Scan for the cell matching the given text and deliver its (X, Y) coordinate at center. 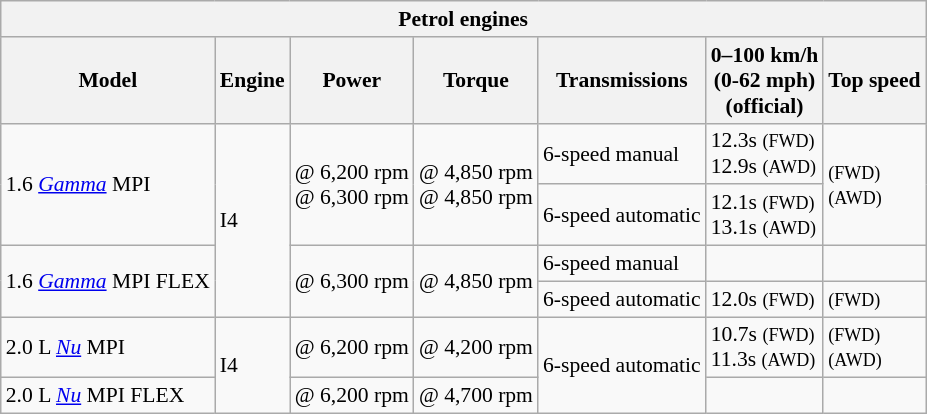
1.6 Gamma MPI (108, 184)
Engine (252, 80)
@ 4,850 rpm @ 4,850 rpm (476, 184)
@ 6,300 rpm (352, 282)
2.0 L Nu MPI FLEX (108, 396)
2.0 L Nu MPI (108, 348)
@ 4,700 rpm (476, 396)
Power (352, 80)
(FWD) (874, 299)
12.1s (FWD)13.1s (AWD) (764, 216)
Torque (476, 80)
Model (108, 80)
@ 4,850 rpm (476, 282)
@ 6,200 rpm @ 6,300 rpm (352, 184)
Transmissions (622, 80)
12.0s (FWD) (764, 299)
Top speed (874, 80)
0–100 km/h(0-62 mph)(official) (764, 80)
1.6 Gamma MPI FLEX (108, 282)
@ 4,200 rpm (476, 348)
12.3s (FWD)12.9s (AWD) (764, 154)
Petrol engines (464, 19)
10.7s (FWD)11.3s (AWD) (764, 348)
